Pinpoint the cell where the given text exists, returning its [X, Y] midpoint coordinate. 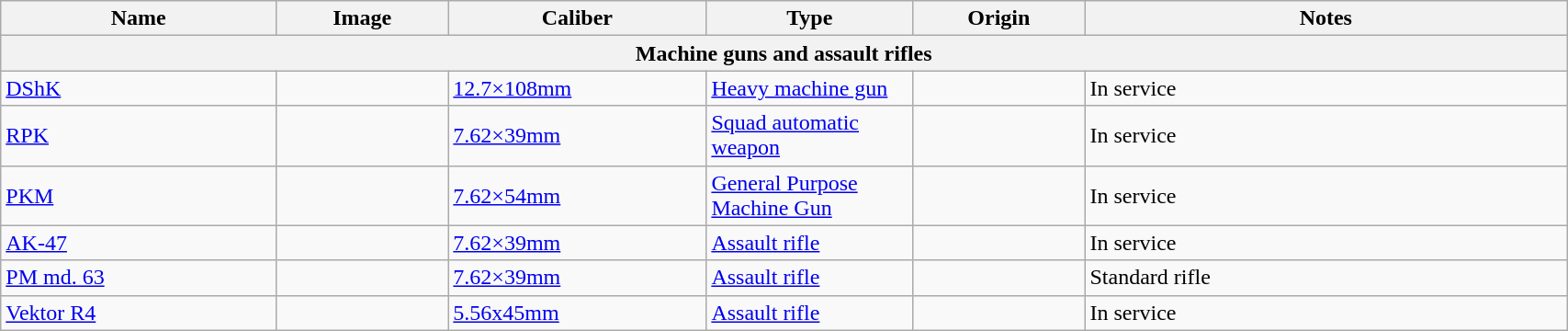
Machine guns and assault rifles [784, 53]
Image [362, 18]
12.7×108mm [577, 88]
Type [810, 18]
RPK [139, 136]
Caliber [577, 18]
PM md. 63 [139, 278]
Vektor R4 [139, 313]
General Purpose Machine Gun [810, 195]
DShK [139, 88]
Name [139, 18]
7.62×54mm [577, 195]
Heavy machine gun [810, 88]
Standard rifle [1326, 278]
PKM [139, 195]
Origin [999, 18]
Squad automatic weapon [810, 136]
5.56x45mm [577, 313]
AK-47 [139, 243]
Notes [1326, 18]
